Locate the cell with the specified text and output its (X, Y) center coordinate. 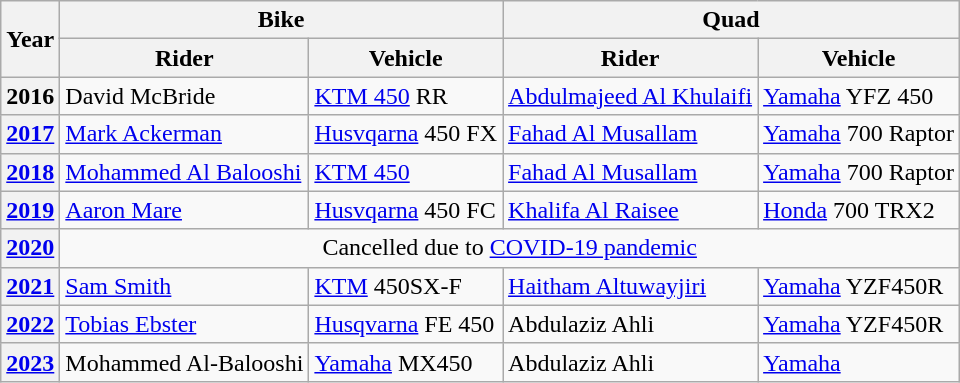
Quad (732, 20)
Husqvarna FE 450 (406, 324)
Sam Smith (184, 286)
Mohammed Al Balooshi (184, 172)
2021 (30, 286)
KTM 450 RR (406, 96)
2023 (30, 362)
Tobias Ebster (184, 324)
2016 (30, 96)
Bike (282, 20)
Khalifa Al Raisee (630, 210)
2019 (30, 210)
Cancelled due to COVID-19 pandemic (510, 248)
Year (30, 39)
David McBride (184, 96)
Yamaha MX450 (406, 362)
KTM 450SX-F (406, 286)
Aaron Mare (184, 210)
Yamaha (859, 362)
Husvqarna 450 FC (406, 210)
Mohammed Al-Balooshi (184, 362)
Abdulmajeed Al Khulaifi (630, 96)
2018 (30, 172)
Haitham Altuwayjiri (630, 286)
2017 (30, 134)
2020 (30, 248)
2022 (30, 324)
Yamaha YFZ 450 (859, 96)
Honda 700 TRX2 (859, 210)
Husvqarna 450 FX (406, 134)
Mark Ackerman (184, 134)
KTM 450 (406, 172)
